Output the [x, y] coordinate of the center of the cell containing the given text.  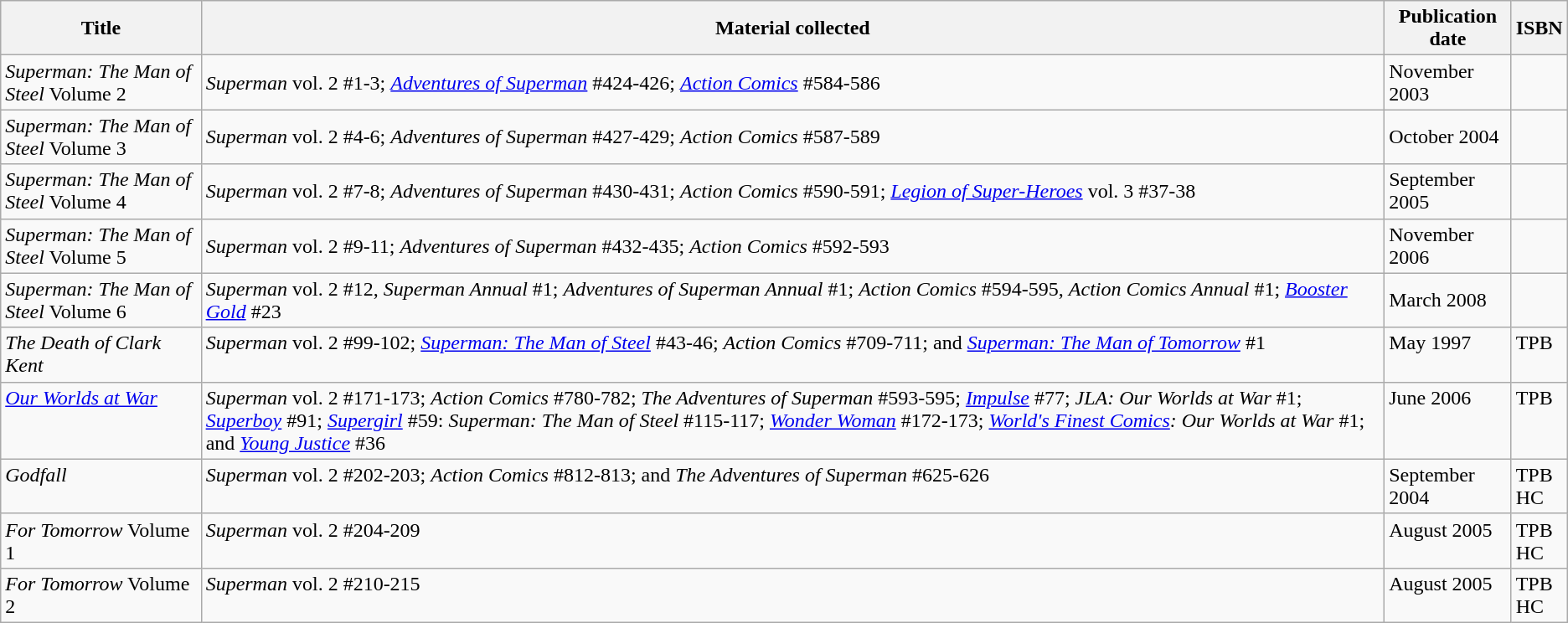
Superman vol. 2 #9-11; Adventures of Superman #432-435; Action Comics #592-593 [792, 246]
May 1997 [1447, 355]
The Death of Clark Kent [101, 355]
September 2005 [1447, 191]
Superman: The Man of Steel Volume 5 [101, 246]
Superman vol. 2 #1-3; Adventures of Superman #424-426; Action Comics #584-586 [792, 82]
Title [101, 28]
Superman vol. 2 #12, Superman Annual #1; Adventures of Superman Annual #1; Action Comics #594-595, Action Comics Annual #1; Booster Gold #23 [792, 300]
Godfall [101, 486]
Superman vol. 2 #204-209 [792, 541]
October 2004 [1447, 137]
For Tomorrow Volume 2 [101, 595]
Superman: The Man of Steel Volume 4 [101, 191]
Superman vol. 2 #7-8; Adventures of Superman #430-431; Action Comics #590-591; Legion of Super-Heroes vol. 3 #37-38 [792, 191]
September 2004 [1447, 486]
November 2006 [1447, 246]
Superman vol. 2 #4-6; Adventures of Superman #427-429; Action Comics #587-589 [792, 137]
March 2008 [1447, 300]
ISBN [1540, 28]
Superman: The Man of Steel Volume 6 [101, 300]
For Tomorrow Volume 1 [101, 541]
Superman vol. 2 #202-203; Action Comics #812-813; and The Adventures of Superman #625-626 [792, 486]
Material collected [792, 28]
Superman vol. 2 #210-215 [792, 595]
Superman: The Man of Steel Volume 3 [101, 137]
Superman: The Man of Steel Volume 2 [101, 82]
Our Worlds at War [101, 420]
Superman vol. 2 #99-102; Superman: The Man of Steel #43-46; Action Comics #709-711; and Superman: The Man of Tomorrow #1 [792, 355]
Publication date [1447, 28]
June 2006 [1447, 420]
November 2003 [1447, 82]
